Return the (x, y) coordinate for the center point of the cell that contains the specified text.  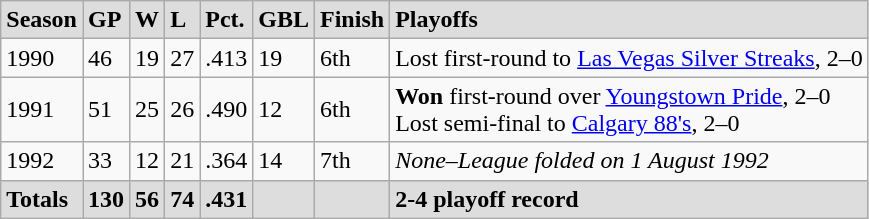
46 (106, 58)
Won first-round over Youngstown Pride, 2–0Lost semi-final to Calgary 88's, 2–0 (630, 110)
74 (182, 199)
Pct. (226, 20)
Season (42, 20)
51 (106, 110)
2-4 playoff record (630, 199)
L (182, 20)
.413 (226, 58)
1990 (42, 58)
Totals (42, 199)
7th (352, 161)
27 (182, 58)
W (148, 20)
1991 (42, 110)
130 (106, 199)
33 (106, 161)
Finish (352, 20)
None–League folded on 1 August 1992 (630, 161)
Lost first-round to Las Vegas Silver Streaks, 2–0 (630, 58)
56 (148, 199)
GBL (284, 20)
1992 (42, 161)
25 (148, 110)
21 (182, 161)
.364 (226, 161)
Playoffs (630, 20)
14 (284, 161)
.490 (226, 110)
.431 (226, 199)
GP (106, 20)
26 (182, 110)
